Identify which cell holds the provided text, then report its [X, Y] central coordinate. 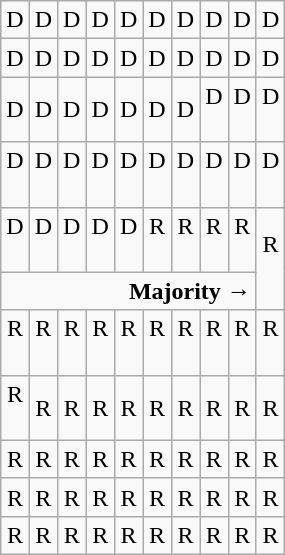
Majority → [129, 291]
